Detect which cell encompasses the target text, then output its (X, Y) center coordinate. 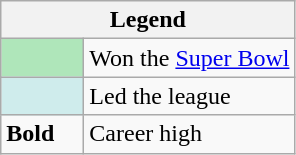
Legend (148, 20)
Career high (190, 134)
Bold (42, 134)
Won the Super Bowl (190, 58)
Led the league (190, 96)
